Identify which cell holds the provided text, then report its [X, Y] central coordinate. 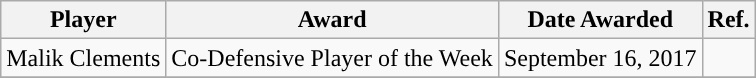
Player [84, 20]
September 16, 2017 [600, 58]
Date Awarded [600, 20]
Award [332, 20]
Ref. [728, 20]
Malik Clements [84, 58]
Co-Defensive Player of the Week [332, 58]
